Locate the cell with the specified text and output its [X, Y] center coordinate. 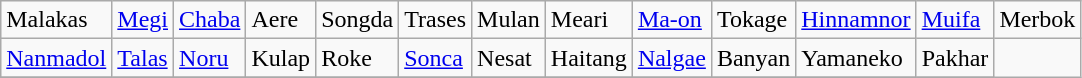
Nalgae [672, 58]
Trases [436, 20]
Chaba [210, 20]
Muifa [955, 20]
Ma-on [672, 20]
Songda [358, 20]
Roke [358, 58]
Sonca [436, 58]
Meari [588, 20]
Megi [143, 20]
Merbok [1038, 20]
Nesat [509, 58]
Malakas [56, 20]
Tokage [753, 20]
Yamaneko [856, 58]
Haitang [588, 58]
Talas [143, 58]
Pakhar [955, 58]
Nanmadol [56, 58]
Aere [281, 20]
Noru [210, 58]
Mulan [509, 20]
Banyan [753, 58]
Hinnamnor [856, 20]
Kulap [281, 58]
